Return the [x, y] coordinate for the center point of the cell that contains the specified text.  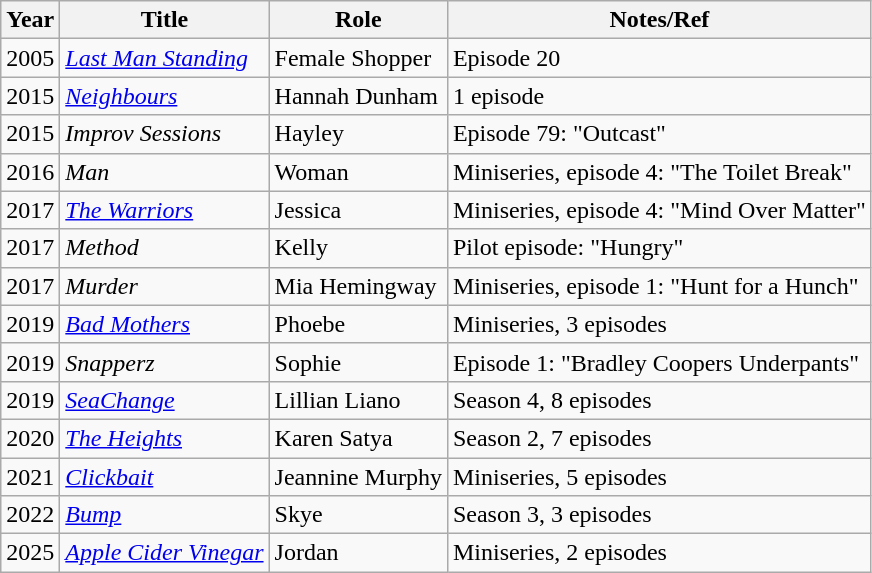
Season 3, 3 episodes [659, 515]
Miniseries, 2 episodes [659, 553]
2021 [30, 477]
Skye [358, 515]
Pilot episode: "Hungry" [659, 248]
SeaChange [164, 400]
Bad Mothers [164, 324]
Lillian Liano [358, 400]
Man [164, 172]
2020 [30, 438]
1 episode [659, 96]
The Warriors [164, 210]
Hannah Dunham [358, 96]
Method [164, 248]
Murder [164, 286]
Title [164, 20]
Miniseries, 5 episodes [659, 477]
Kelly [358, 248]
Jordan [358, 553]
Snapperz [164, 362]
Neighbours [164, 96]
Episode 20 [659, 58]
Improv Sessions [164, 134]
Apple Cider Vinegar [164, 553]
Clickbait [164, 477]
2005 [30, 58]
The Heights [164, 438]
Episode 1: "Bradley Coopers Underpants" [659, 362]
Woman [358, 172]
Role [358, 20]
Year [30, 20]
Female Shopper [358, 58]
Jeannine Murphy [358, 477]
Season 2, 7 episodes [659, 438]
2022 [30, 515]
Episode 79: "Outcast" [659, 134]
Phoebe [358, 324]
Notes/Ref [659, 20]
Mia Hemingway [358, 286]
Last Man Standing [164, 58]
Season 4, 8 episodes [659, 400]
Miniseries, episode 4: "Mind Over Matter" [659, 210]
Miniseries, episode 1: "Hunt for a Hunch" [659, 286]
Sophie [358, 362]
Jessica [358, 210]
Miniseries, 3 episodes [659, 324]
Hayley [358, 134]
Bump [164, 515]
2016 [30, 172]
Karen Satya [358, 438]
2025 [30, 553]
Miniseries, episode 4: "The Toilet Break" [659, 172]
